Return the [x, y] coordinate for the center point of the cell that contains the specified text.  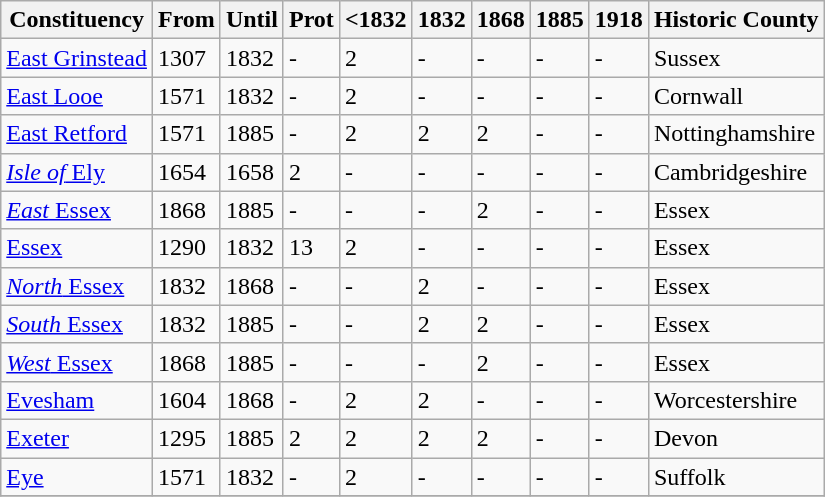
Until [252, 20]
1604 [186, 400]
1658 [252, 172]
Historic County [736, 20]
1307 [186, 58]
West Essex [77, 362]
East Grinstead [77, 58]
South Essex [77, 324]
1295 [186, 438]
East Retford [77, 134]
13 [311, 248]
East Looe [77, 96]
North Essex [77, 286]
Cornwall [736, 96]
Isle of Ely [77, 172]
1654 [186, 172]
Constituency [77, 20]
Sussex [736, 58]
1290 [186, 248]
Devon [736, 438]
Eye [77, 477]
Exeter [77, 438]
<1832 [376, 20]
Worcestershire [736, 400]
1918 [618, 20]
East Essex [77, 210]
Cambridgeshire [736, 172]
Evesham [77, 400]
From [186, 20]
Suffolk [736, 477]
Prot [311, 20]
Nottinghamshire [736, 134]
